Capture the cell that displays the provided text and extract its [x, y] central coordinate. 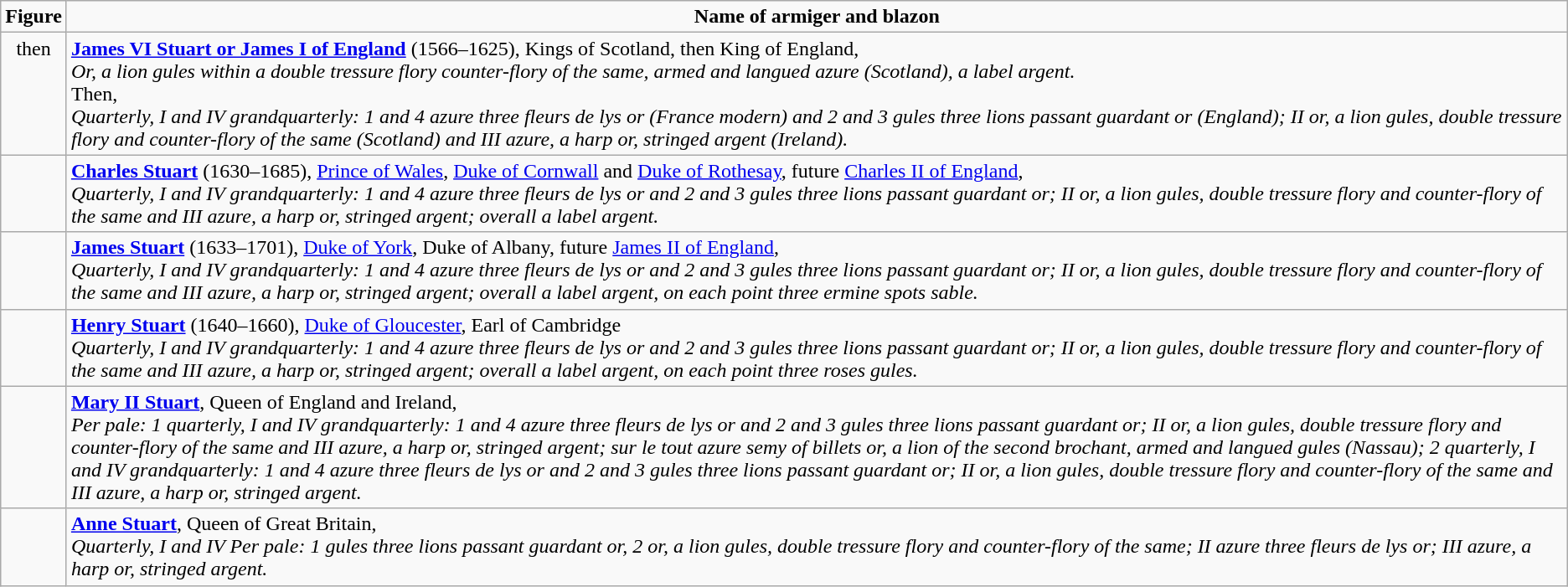
Name of armiger and blazon [817, 17]
Figure [34, 17]
then [34, 94]
